Identify which cell holds the provided text, then report its (x, y) central coordinate. 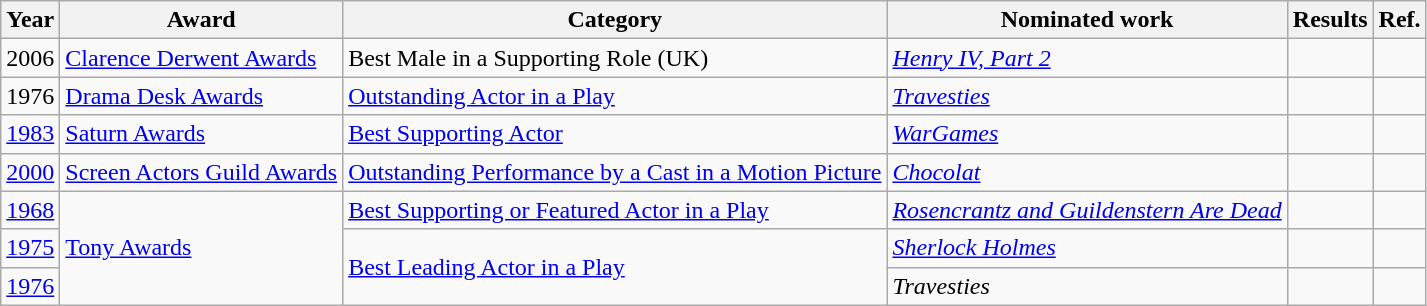
1983 (30, 134)
Drama Desk Awards (202, 96)
Category (615, 20)
Outstanding Performance by a Cast in a Motion Picture (615, 172)
Clarence Derwent Awards (202, 58)
Chocolat (1087, 172)
2000 (30, 172)
Rosencrantz and Guildenstern Are Dead (1087, 210)
Tony Awards (202, 248)
Nominated work (1087, 20)
Year (30, 20)
Ref. (1400, 20)
Results (1330, 20)
1975 (30, 248)
Henry IV, Part 2 (1087, 58)
Outstanding Actor in a Play (615, 96)
WarGames (1087, 134)
2006 (30, 58)
Best Supporting Actor (615, 134)
Best Male in a Supporting Role (UK) (615, 58)
Screen Actors Guild Awards (202, 172)
Best Leading Actor in a Play (615, 267)
Saturn Awards (202, 134)
Sherlock Holmes (1087, 248)
Best Supporting or Featured Actor in a Play (615, 210)
1968 (30, 210)
Award (202, 20)
